Find where the given text appears and provide that cell's center as (x, y) coordinate. 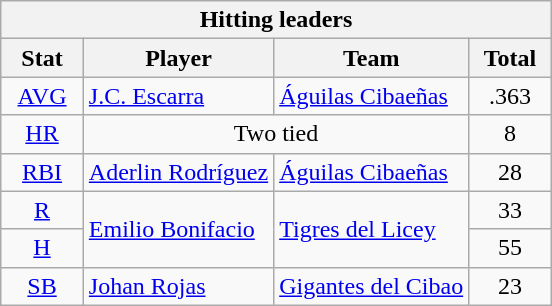
33 (510, 210)
Total (510, 58)
Hitting leaders (276, 20)
Two tied (276, 134)
H (42, 248)
SB (42, 286)
Team (372, 58)
HR (42, 134)
R (42, 210)
Johan Rojas (178, 286)
RBI (42, 172)
Player (178, 58)
55 (510, 248)
AVG (42, 96)
J.C. Escarra (178, 96)
Tigres del Licey (372, 229)
Emilio Bonifacio (178, 229)
Aderlin Rodríguez (178, 172)
Gigantes del Cibao (372, 286)
23 (510, 286)
Stat (42, 58)
.363 (510, 96)
28 (510, 172)
8 (510, 134)
